Detect which cell encompasses the target text, then output its (x, y) center coordinate. 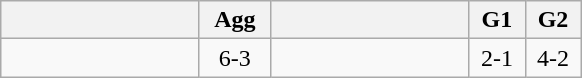
6-3 (234, 58)
Agg (234, 20)
G1 (497, 20)
G2 (553, 20)
2-1 (497, 58)
4-2 (553, 58)
